Locate the cell with the specified text and output its (x, y) center coordinate. 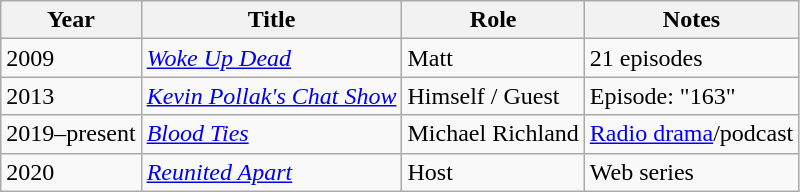
2013 (71, 96)
Woke Up Dead (272, 58)
Himself / Guest (493, 96)
Title (272, 20)
2019–present (71, 134)
Radio drama/podcast (691, 134)
2020 (71, 172)
Host (493, 172)
Year (71, 20)
Reunited Apart (272, 172)
Blood Ties (272, 134)
Matt (493, 58)
Role (493, 20)
Kevin Pollak's Chat Show (272, 96)
Michael Richland (493, 134)
21 episodes (691, 58)
Web series (691, 172)
Episode: "163" (691, 96)
Notes (691, 20)
2009 (71, 58)
